Scan for the cell matching the given text and deliver its [X, Y] coordinate at center. 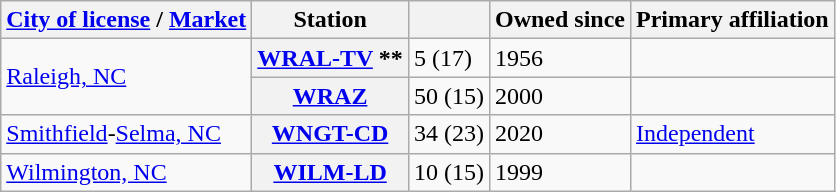
34 (23) [448, 134]
Smithfield-Selma, NC [126, 134]
WILM-LD [330, 172]
City of license / Market [126, 20]
1999 [560, 172]
1956 [560, 58]
WRAZ [330, 96]
Raleigh, NC [126, 77]
50 (15) [448, 96]
Independent [733, 134]
WRAL-TV ** [330, 58]
Wilmington, NC [126, 172]
WNGT-CD [330, 134]
2000 [560, 96]
Station [330, 20]
10 (15) [448, 172]
Primary affiliation [733, 20]
5 (17) [448, 58]
Owned since [560, 20]
2020 [560, 134]
